Return the [X, Y] coordinate for the center point of the cell that contains the specified text.  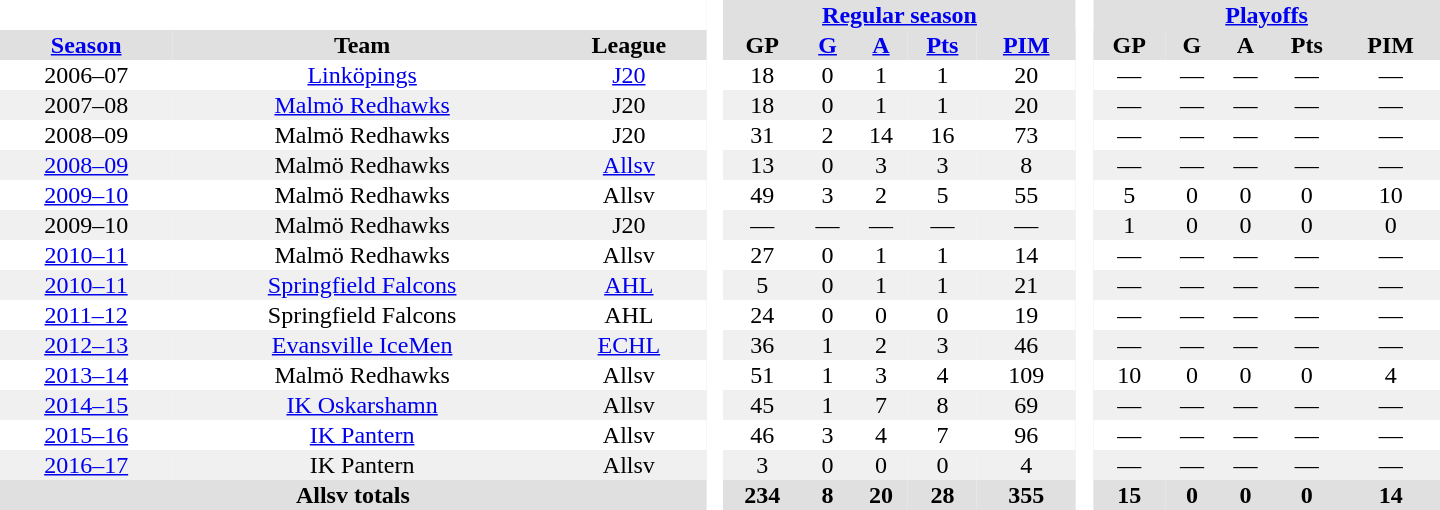
League [629, 45]
IK Oskarshamn [362, 405]
24 [762, 315]
Linköpings [362, 75]
21 [1026, 285]
2013–14 [86, 375]
2012–13 [86, 345]
16 [942, 135]
2006–07 [86, 75]
49 [762, 195]
234 [762, 495]
15 [1129, 495]
28 [942, 495]
ECHL [629, 345]
109 [1026, 375]
2007–08 [86, 105]
Regular season [900, 15]
Evansville IceMen [362, 345]
36 [762, 345]
2014–15 [86, 405]
2015–16 [86, 435]
Allsv totals [353, 495]
13 [762, 165]
Season [86, 45]
51 [762, 375]
2011–12 [86, 315]
55 [1026, 195]
69 [1026, 405]
355 [1026, 495]
Playoffs [1266, 15]
73 [1026, 135]
Team [362, 45]
2016–17 [86, 465]
45 [762, 405]
31 [762, 135]
96 [1026, 435]
27 [762, 255]
19 [1026, 315]
